Extract the (X, Y) coordinate from the center of the cell holding the provided text.  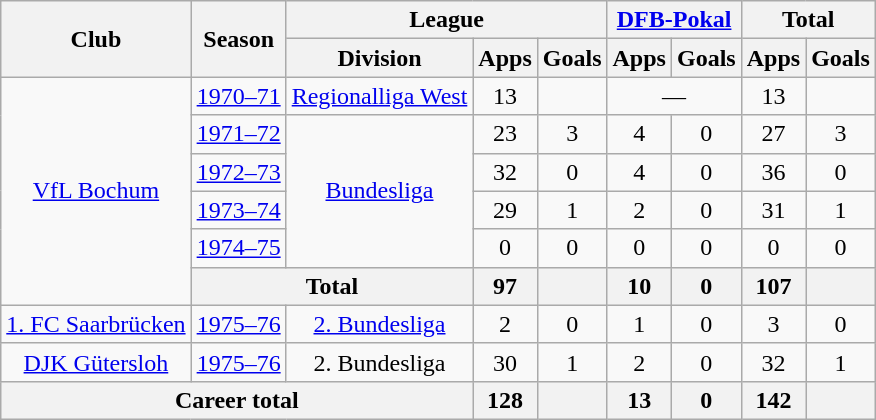
DJK Gütersloh (96, 362)
142 (773, 400)
1973–74 (238, 210)
1974–75 (238, 248)
Club (96, 39)
1970–71 (238, 96)
Season (238, 39)
128 (505, 400)
23 (505, 134)
Regionalliga West (380, 96)
27 (773, 134)
31 (773, 210)
36 (773, 172)
10 (639, 286)
1971–72 (238, 134)
Bundesliga (380, 191)
1972–73 (238, 172)
30 (505, 362)
Division (380, 58)
VfL Bochum (96, 191)
DFB-Pokal (674, 20)
— (674, 96)
League (446, 20)
97 (505, 286)
29 (505, 210)
Career total (237, 400)
107 (773, 286)
1. FC Saarbrücken (96, 324)
